Locate the cell with the specified text and output its (x, y) center coordinate. 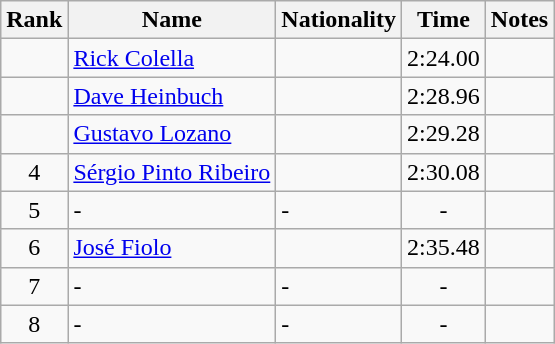
2:28.96 (444, 96)
Rank (34, 20)
6 (34, 248)
Dave Heinbuch (172, 96)
2:24.00 (444, 58)
5 (34, 210)
2:30.08 (444, 172)
Gustavo Lozano (172, 134)
José Fiolo (172, 248)
8 (34, 324)
Rick Colella (172, 58)
2:29.28 (444, 134)
Notes (519, 20)
Nationality (339, 20)
4 (34, 172)
Name (172, 20)
Sérgio Pinto Ribeiro (172, 172)
2:35.48 (444, 248)
Time (444, 20)
7 (34, 286)
